Provide the (x, y) coordinate of the cell's center where the given text is located.  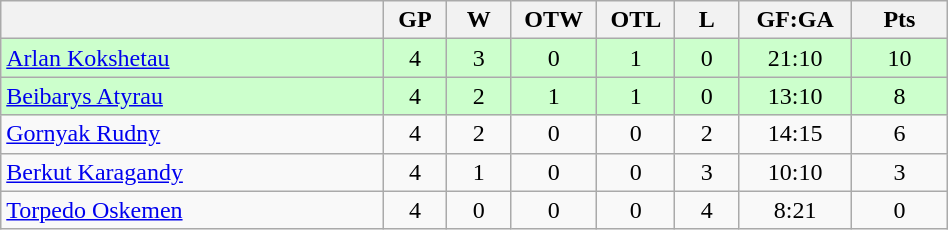
Pts (900, 20)
8 (900, 96)
Arlan Kokshetau (192, 58)
Gornyak Rudny (192, 134)
13:10 (796, 96)
21:10 (796, 58)
GP (415, 20)
OTW (554, 20)
W (479, 20)
Beibarys Atyrau (192, 96)
OTL (636, 20)
L (707, 20)
6 (900, 134)
10 (900, 58)
GF:GA (796, 20)
Berkut Karagandy (192, 172)
Torpedo Oskemen (192, 210)
14:15 (796, 134)
8:21 (796, 210)
10:10 (796, 172)
